Return [X, Y] of the center of cell containing provided text 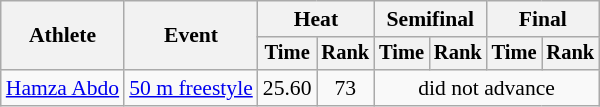
Event [191, 36]
25.60 [288, 88]
Athlete [62, 36]
Final [543, 19]
Semifinal [430, 19]
50 m freestyle [191, 88]
73 [345, 88]
Hamza Abdo [62, 88]
Heat [316, 19]
did not advance [486, 88]
